Extract the (X, Y) coordinate from the center of the cell holding the provided text.  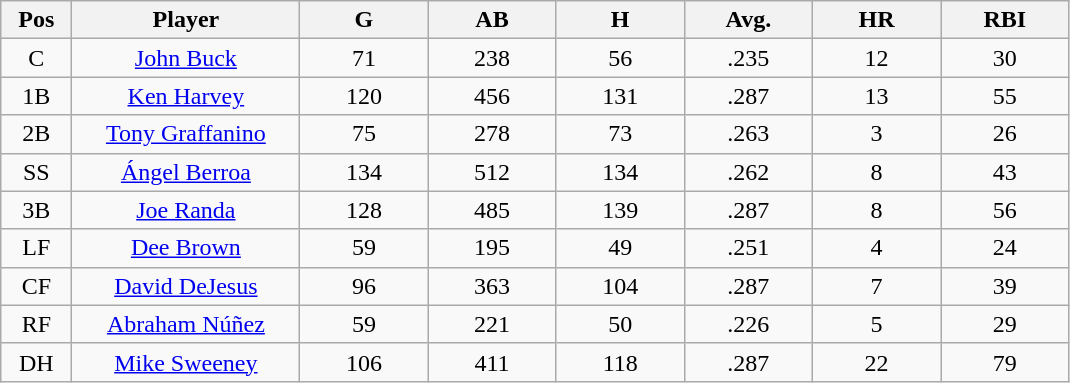
C (36, 58)
Ken Harvey (186, 96)
.235 (748, 58)
AB (492, 20)
49 (620, 248)
2B (36, 134)
David DeJesus (186, 286)
Tony Graffanino (186, 134)
.262 (748, 172)
139 (620, 210)
3B (36, 210)
Mike Sweeney (186, 362)
3 (876, 134)
26 (1005, 134)
RBI (1005, 20)
13 (876, 96)
128 (364, 210)
.226 (748, 324)
5 (876, 324)
238 (492, 58)
50 (620, 324)
.263 (748, 134)
278 (492, 134)
24 (1005, 248)
75 (364, 134)
Player (186, 20)
Avg. (748, 20)
363 (492, 286)
118 (620, 362)
Ángel Berroa (186, 172)
HR (876, 20)
131 (620, 96)
39 (1005, 286)
79 (1005, 362)
30 (1005, 58)
55 (1005, 96)
73 (620, 134)
Dee Brown (186, 248)
H (620, 20)
43 (1005, 172)
120 (364, 96)
LF (36, 248)
106 (364, 362)
456 (492, 96)
1B (36, 96)
G (364, 20)
Pos (36, 20)
Joe Randa (186, 210)
SS (36, 172)
29 (1005, 324)
Abraham Núñez (186, 324)
RF (36, 324)
CF (36, 286)
7 (876, 286)
221 (492, 324)
4 (876, 248)
John Buck (186, 58)
485 (492, 210)
DH (36, 362)
104 (620, 286)
12 (876, 58)
195 (492, 248)
96 (364, 286)
22 (876, 362)
512 (492, 172)
.251 (748, 248)
411 (492, 362)
71 (364, 58)
